Locate the cell with the specified text and output its (X, Y) center coordinate. 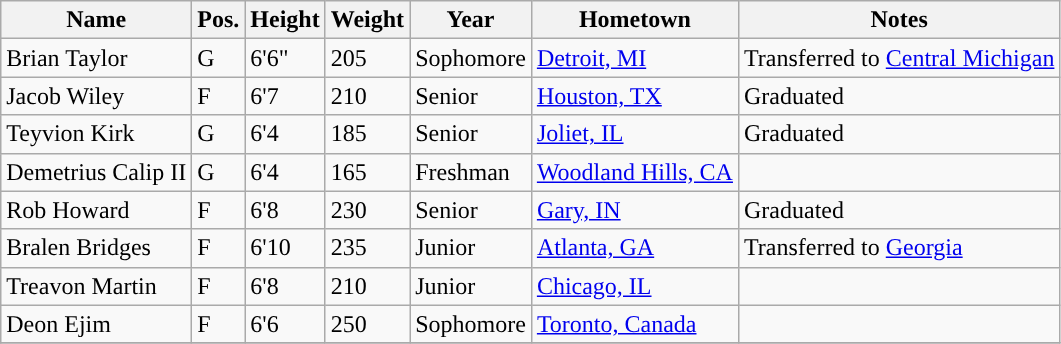
Freshman (471, 172)
Treavon Martin (96, 286)
Woodland Hills, CA (634, 172)
Gary, IN (634, 210)
Chicago, IL (634, 286)
165 (367, 172)
6'6" (285, 58)
6'10 (285, 248)
Notes (898, 20)
Brian Taylor (96, 58)
Rob Howard (96, 210)
Detroit, MI (634, 58)
Year (471, 20)
Weight (367, 20)
Transferred to Central Michigan (898, 58)
Pos. (218, 20)
Joliet, IL (634, 134)
6'6 (285, 324)
Hometown (634, 20)
6'7 (285, 96)
Houston, TX (634, 96)
Teyvion Kirk (96, 134)
Bralen Bridges (96, 248)
Demetrius Calip II (96, 172)
205 (367, 58)
Deon Ejim (96, 324)
Name (96, 20)
Atlanta, GA (634, 248)
Toronto, Canada (634, 324)
185 (367, 134)
230 (367, 210)
250 (367, 324)
Jacob Wiley (96, 96)
235 (367, 248)
Transferred to Georgia (898, 248)
Height (285, 20)
